For the text-containing cell, return its midpoint in [X, Y] coordinate format. 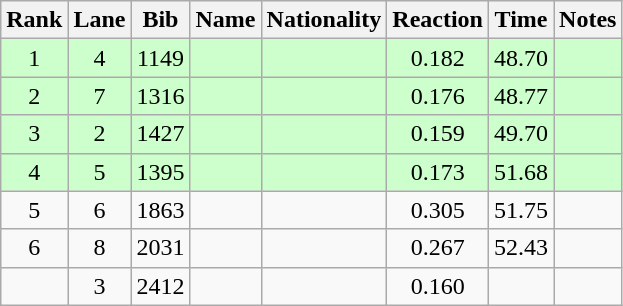
Rank [34, 20]
0.176 [438, 96]
1316 [160, 96]
1149 [160, 58]
Notes [588, 20]
2031 [160, 248]
0.159 [438, 134]
51.75 [520, 210]
2412 [160, 286]
7 [100, 96]
Nationality [324, 20]
0.173 [438, 172]
0.305 [438, 210]
1395 [160, 172]
Bib [160, 20]
52.43 [520, 248]
1427 [160, 134]
51.68 [520, 172]
0.160 [438, 286]
48.70 [520, 58]
49.70 [520, 134]
1 [34, 58]
1863 [160, 210]
48.77 [520, 96]
0.267 [438, 248]
Reaction [438, 20]
Name [226, 20]
0.182 [438, 58]
8 [100, 248]
Lane [100, 20]
Time [520, 20]
